Capture the cell that displays the provided text and extract its [X, Y] central coordinate. 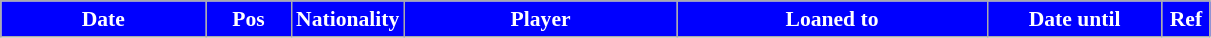
Date [104, 19]
Loaned to [832, 19]
Player [540, 19]
Ref [1186, 19]
Date until [1074, 19]
Nationality [348, 19]
Pos [248, 19]
